Output the [X, Y] coordinate of the center of the cell containing the given text.  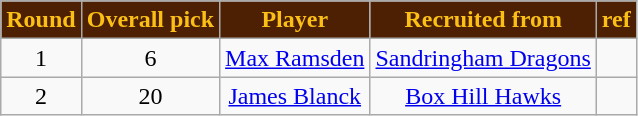
6 [150, 58]
Max Ramsden [295, 58]
Box Hill Hawks [483, 96]
Sandringham Dragons [483, 58]
1 [41, 58]
20 [150, 96]
Overall pick [150, 20]
Recruited from [483, 20]
Player [295, 20]
ref [616, 20]
2 [41, 96]
James Blanck [295, 96]
Round [41, 20]
